Capture the cell that displays the provided text and extract its [X, Y] central coordinate. 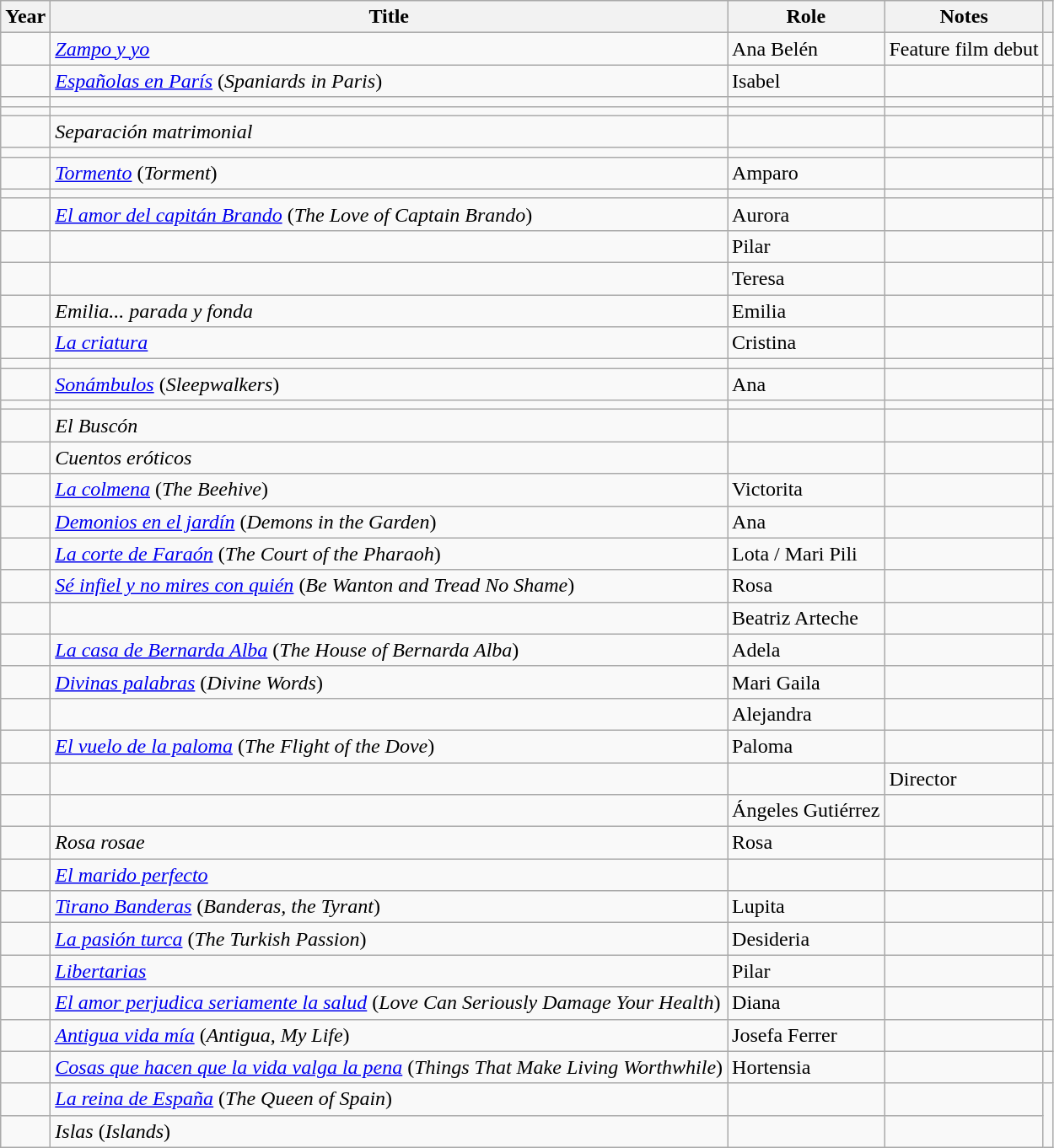
Libertarias [390, 971]
Aurora [806, 214]
La corte de Faraón (The Court of the Pharaoh) [390, 554]
La pasión turca (The Turkish Passion) [390, 939]
Josefa Ferrer [806, 1035]
Victorita [806, 490]
Amparo [806, 173]
El amor perjudica seriamente la salud (Love Can Seriously Damage Your Health) [390, 1003]
Lupita [806, 907]
Ana Belén [806, 49]
Cristina [806, 343]
Separación matrimonial [390, 131]
Tormento (Torment) [390, 173]
La criatura [390, 343]
Notes [964, 17]
Islas (Islands) [390, 1131]
Lota / Mari Pili [806, 554]
Sé infiel y no mires con quién (Be Wanton and Tread No Shame) [390, 586]
Antigua vida mía (Antigua, My Life) [390, 1035]
La reina de España (The Queen of Spain) [390, 1099]
La casa de Bernarda Alba (The House of Bernarda Alba) [390, 650]
La colmena (The Beehive) [390, 490]
Españolas en París (Spaniards in Paris) [390, 81]
Ángeles Gutiérrez [806, 811]
Teresa [806, 278]
Title [390, 17]
Adela [806, 650]
El marido perfecto [390, 875]
Alejandra [806, 714]
Zampo y yo [390, 49]
El Buscón [390, 426]
Emilia... parada y fonda [390, 311]
El vuelo de la paloma (The Flight of the Dove) [390, 746]
Tirano Banderas (Banderas, the Tyrant) [390, 907]
Divinas palabras (Divine Words) [390, 682]
Paloma [806, 746]
Beatriz Arteche [806, 618]
Director [964, 778]
Sonámbulos (Sleepwalkers) [390, 384]
Demonios en el jardín (Demons in the Garden) [390, 522]
Role [806, 17]
Isabel [806, 81]
Feature film debut [964, 49]
Diana [806, 1003]
Mari Gaila [806, 682]
Year [25, 17]
Desideria [806, 939]
Cuentos eróticos [390, 458]
Cosas que hacen que la vida valga la pena (Things That Make Living Worthwhile) [390, 1067]
El amor del capitán Brando (The Love of Captain Brando) [390, 214]
Rosa rosae [390, 843]
Hortensia [806, 1067]
Emilia [806, 311]
